Scan for the cell matching the given text and deliver its [X, Y] coordinate at center. 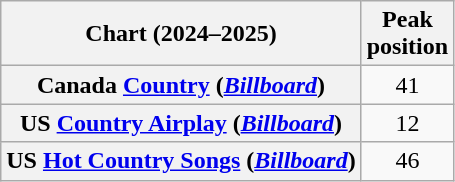
12 [407, 123]
US Country Airplay (Billboard) [181, 123]
Canada Country (Billboard) [181, 85]
41 [407, 85]
Chart (2024–2025) [181, 34]
46 [407, 161]
Peakposition [407, 34]
US Hot Country Songs (Billboard) [181, 161]
